Locate the cell with the specified text and output its [x, y] center coordinate. 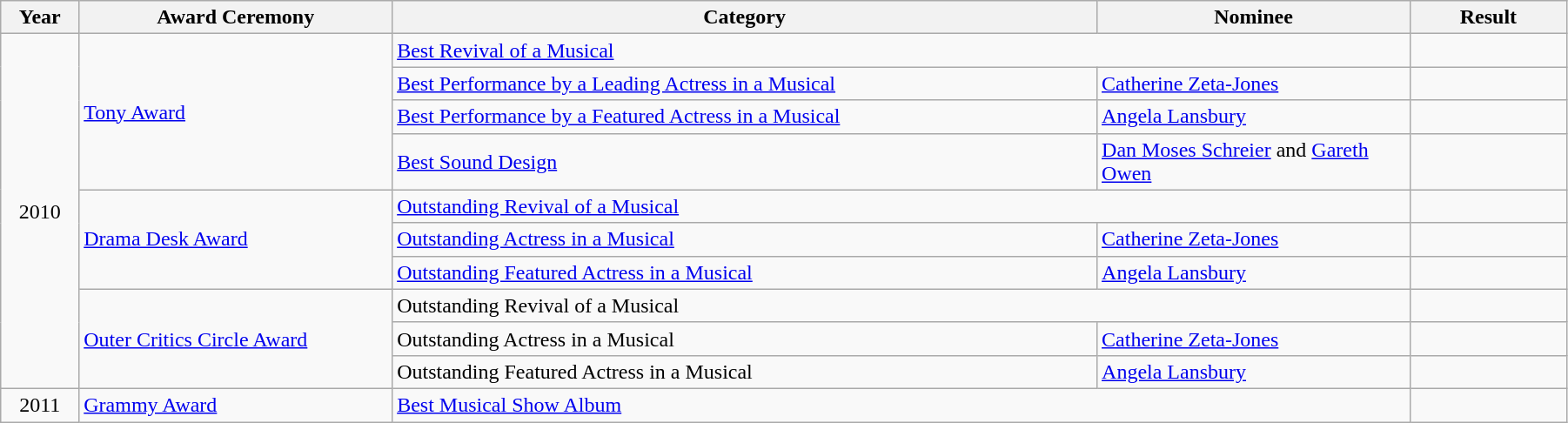
Year [40, 17]
Category [745, 17]
2010 [40, 211]
Award Ceremony [236, 17]
Dan Moses Schreier and Gareth Owen [1254, 162]
Best Performance by a Featured Actress in a Musical [745, 117]
Best Revival of a Musical [901, 50]
Outer Critics Circle Award [236, 339]
Grammy Award [236, 405]
Best Sound Design [745, 162]
Nominee [1254, 17]
Best Performance by a Leading Actress in a Musical [745, 84]
Result [1488, 17]
Best Musical Show Album [901, 405]
Tony Award [236, 111]
2011 [40, 405]
Drama Desk Award [236, 239]
